Capture the cell that displays the provided text and extract its [x, y] central coordinate. 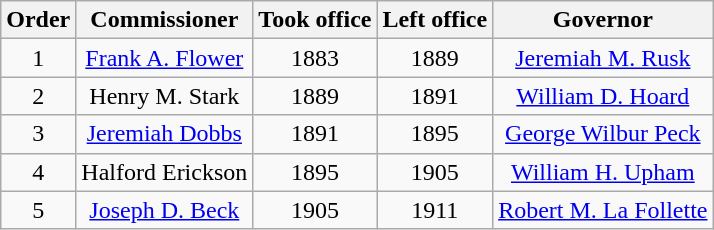
2 [38, 96]
1911 [435, 210]
5 [38, 210]
Robert M. La Follette [603, 210]
Commissioner [164, 20]
1883 [315, 58]
Governor [603, 20]
3 [38, 134]
Jeremiah Dobbs [164, 134]
1 [38, 58]
George Wilbur Peck [603, 134]
William H. Upham [603, 172]
Took office [315, 20]
Henry M. Stark [164, 96]
William D. Hoard [603, 96]
Frank A. Flower [164, 58]
Halford Erickson [164, 172]
Left office [435, 20]
Jeremiah M. Rusk [603, 58]
4 [38, 172]
Order [38, 20]
Joseph D. Beck [164, 210]
